Return (X, Y) of the center of cell containing provided text 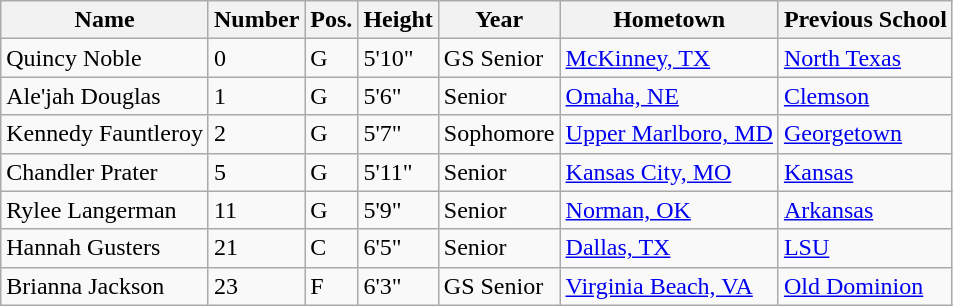
Hannah Gusters (105, 248)
5'6" (398, 96)
Sophomore (499, 134)
Kennedy Fauntleroy (105, 134)
Dallas, TX (669, 248)
Upper Marlboro, MD (669, 134)
Norman, OK (669, 210)
Ale'jah Douglas (105, 96)
Georgetown (865, 134)
Kansas (865, 172)
5'9" (398, 210)
2 (256, 134)
Virginia Beach, VA (669, 286)
Rylee Langerman (105, 210)
North Texas (865, 58)
Hometown (669, 20)
Name (105, 20)
Number (256, 20)
6'3" (398, 286)
23 (256, 286)
C (332, 248)
Old Dominion (865, 286)
21 (256, 248)
McKinney, TX (669, 58)
Kansas City, MO (669, 172)
LSU (865, 248)
Arkansas (865, 210)
5'10" (398, 58)
Pos. (332, 20)
11 (256, 210)
Chandler Prater (105, 172)
6'5" (398, 248)
Omaha, NE (669, 96)
Year (499, 20)
5 (256, 172)
5'11" (398, 172)
1 (256, 96)
Brianna Jackson (105, 286)
5'7" (398, 134)
Clemson (865, 96)
F (332, 286)
0 (256, 58)
Previous School (865, 20)
Height (398, 20)
Quincy Noble (105, 58)
